Identify which cell holds the provided text, then report its [X, Y] central coordinate. 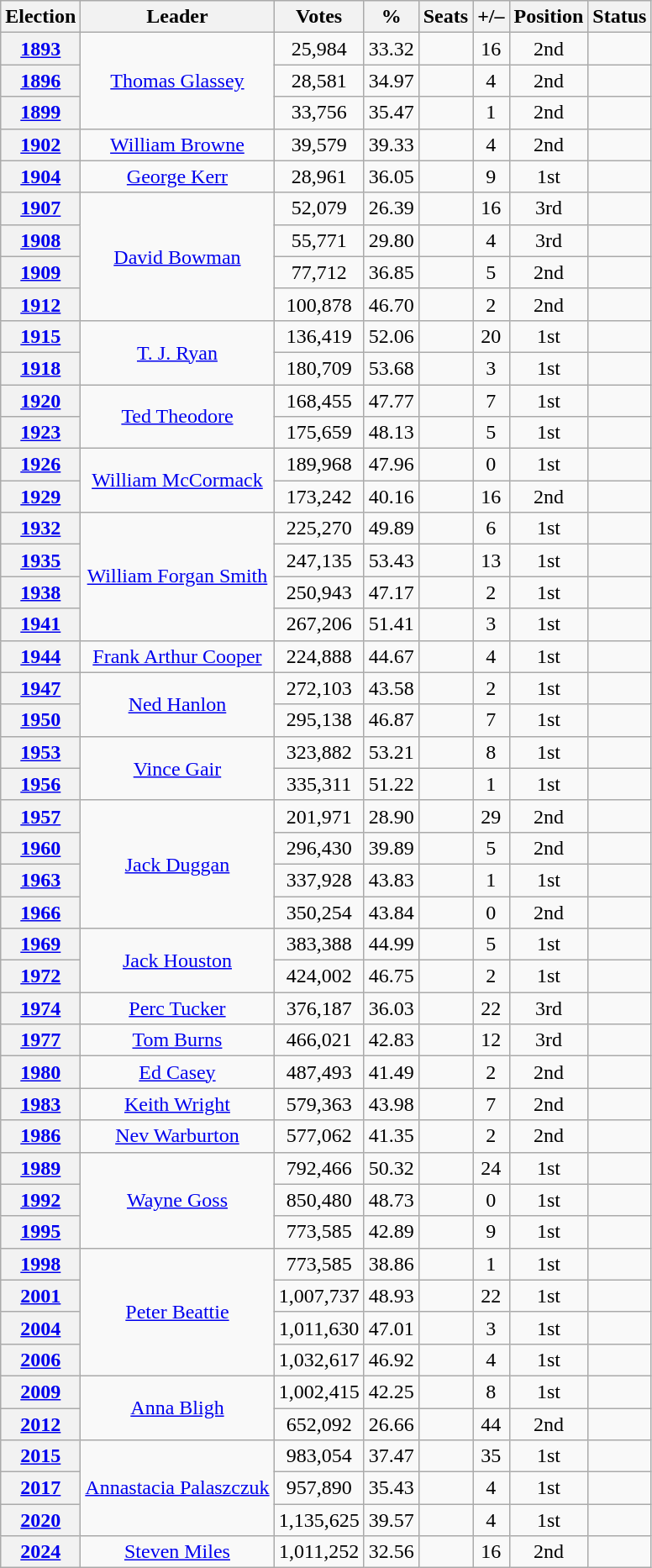
247,135 [319, 560]
1956 [40, 784]
1972 [40, 976]
Position [549, 17]
1966 [40, 912]
2006 [40, 1360]
577,062 [319, 1136]
36.03 [392, 1008]
1947 [40, 688]
Ted Theodore [177, 417]
48.13 [392, 433]
39.57 [392, 1520]
224,888 [319, 656]
1920 [40, 401]
466,021 [319, 1040]
2012 [40, 1424]
37.47 [392, 1456]
424,002 [319, 976]
Seats [445, 17]
1926 [40, 465]
180,709 [319, 368]
38.86 [392, 1264]
29 [491, 816]
William McCormack [177, 481]
2015 [40, 1456]
1902 [40, 145]
Ned Hanlon [177, 704]
295,138 [319, 720]
579,363 [319, 1104]
1899 [40, 113]
35.43 [392, 1488]
43.58 [392, 688]
1974 [40, 1008]
Annastacia Palaszczuk [177, 1488]
Perc Tucker [177, 1008]
40.16 [392, 497]
42.89 [392, 1232]
850,480 [319, 1200]
296,430 [319, 848]
Steven Miles [177, 1552]
983,054 [319, 1456]
Jack Duggan [177, 864]
42.25 [392, 1392]
2004 [40, 1328]
28,581 [319, 81]
13 [491, 560]
47.01 [392, 1328]
Keith Wright [177, 1104]
Anna Bligh [177, 1408]
28,961 [319, 176]
53.21 [392, 752]
Votes [319, 17]
46.92 [392, 1360]
33,756 [319, 113]
Thomas Glassey [177, 81]
1957 [40, 816]
1998 [40, 1264]
51.41 [392, 624]
1,002,415 [319, 1392]
957,890 [319, 1488]
35 [491, 1456]
1,135,625 [319, 1520]
26.66 [392, 1424]
39,579 [319, 145]
1915 [40, 336]
2001 [40, 1296]
Peter Beattie [177, 1312]
1941 [40, 624]
Leader [177, 17]
1893 [40, 49]
Ed Casey [177, 1072]
323,882 [319, 752]
1,011,252 [319, 1552]
1,011,630 [319, 1328]
1908 [40, 240]
1,032,617 [319, 1360]
47.96 [392, 465]
Vince Gair [177, 768]
39.89 [392, 848]
33.32 [392, 49]
100,878 [319, 304]
1923 [40, 433]
46.70 [392, 304]
44.67 [392, 656]
43.83 [392, 880]
376,187 [319, 1008]
1960 [40, 848]
53.43 [392, 560]
Tom Burns [177, 1040]
1896 [40, 81]
36.85 [392, 272]
1983 [40, 1104]
Wayne Goss [177, 1200]
1953 [40, 752]
William Browne [177, 145]
1935 [40, 560]
77,712 [319, 272]
1907 [40, 208]
1,007,737 [319, 1296]
49.89 [392, 529]
47.17 [392, 592]
39.33 [392, 145]
225,270 [319, 529]
1904 [40, 176]
Nev Warburton [177, 1136]
46.75 [392, 976]
1944 [40, 656]
792,466 [319, 1168]
T. J. Ryan [177, 352]
337,928 [319, 880]
29.80 [392, 240]
1938 [40, 592]
267,206 [319, 624]
55,771 [319, 240]
1963 [40, 880]
6 [491, 529]
1918 [40, 368]
George Kerr [177, 176]
1929 [40, 497]
1992 [40, 1200]
168,455 [319, 401]
28.90 [392, 816]
52.06 [392, 336]
201,971 [319, 816]
1950 [40, 720]
25,984 [319, 49]
50.32 [392, 1168]
41.49 [392, 1072]
+/– [491, 17]
350,254 [319, 912]
David Bowman [177, 256]
1980 [40, 1072]
44 [491, 1424]
173,242 [319, 497]
24 [491, 1168]
32.56 [392, 1552]
William Forgan Smith [177, 576]
Jack Houston [177, 960]
% [392, 17]
44.99 [392, 944]
42.83 [392, 1040]
20 [491, 336]
36.05 [392, 176]
26.39 [392, 208]
43.98 [392, 1104]
1932 [40, 529]
250,943 [319, 592]
189,968 [319, 465]
383,388 [319, 944]
2009 [40, 1392]
52,079 [319, 208]
1977 [40, 1040]
2020 [40, 1520]
Status [620, 17]
53.68 [392, 368]
12 [491, 1040]
47.77 [392, 401]
1986 [40, 1136]
2017 [40, 1488]
43.84 [392, 912]
Frank Arthur Cooper [177, 656]
136,419 [319, 336]
34.97 [392, 81]
272,103 [319, 688]
2024 [40, 1552]
1995 [40, 1232]
35.47 [392, 113]
335,311 [319, 784]
Election [40, 17]
51.22 [392, 784]
175,659 [319, 433]
1969 [40, 944]
1989 [40, 1168]
46.87 [392, 720]
48.93 [392, 1296]
1912 [40, 304]
652,092 [319, 1424]
48.73 [392, 1200]
41.35 [392, 1136]
487,493 [319, 1072]
1909 [40, 272]
